Locate the cell with the specified text and output its [X, Y] center coordinate. 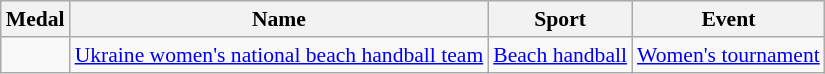
Medal [36, 19]
Sport [560, 19]
Name [280, 19]
Ukraine women's national beach handball team [280, 55]
Beach handball [560, 55]
Event [728, 19]
Women's tournament [728, 55]
